Detect which cell encompasses the target text, then output its (X, Y) center coordinate. 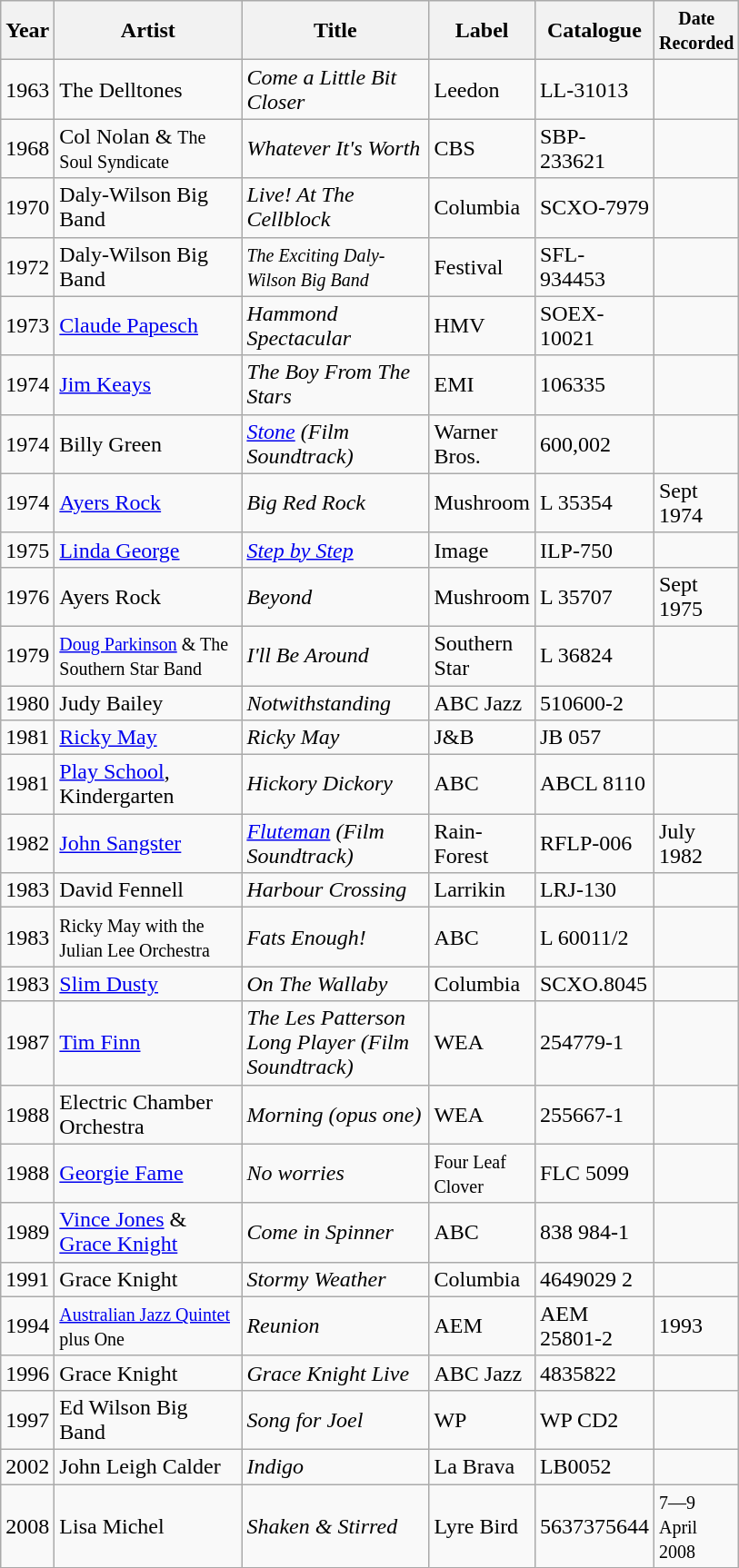
Year (27, 31)
106335 (594, 385)
Shaken & Stirred (335, 1526)
Lyre Bird (482, 1526)
Fats Enough! (335, 938)
Australian Jazz Quintet plus One (148, 1326)
Date Recorded (696, 31)
HMV (482, 325)
Warner Bros. (482, 443)
Grace Knight Live (335, 1373)
EMI (482, 385)
1989 (27, 1232)
CBS (482, 149)
Reunion (335, 1326)
1963 (27, 89)
1972 (27, 267)
2008 (27, 1526)
L 35354 (594, 503)
Southern Star (482, 656)
Four Leaf Clover (482, 1174)
1997 (27, 1419)
AEM (482, 1326)
JB 057 (594, 738)
Play School, Kindergarten (148, 785)
Electric Chamber Orchestra (148, 1114)
Slim Dusty (148, 984)
ABCL 8110 (594, 785)
Stone (Film Soundtrack) (335, 443)
1994 (27, 1326)
Beyond (335, 596)
LRJ-130 (594, 890)
LL-31013 (594, 89)
1980 (27, 702)
Big Red Rock (335, 503)
Fluteman (Film Soundtrack) (335, 843)
4835822 (594, 1373)
SOEX-10021 (594, 325)
Billy Green (148, 443)
Col Nolan & The Soul Syndicate (148, 149)
David Fennell (148, 890)
Leedon (482, 89)
1973 (27, 325)
July 1982 (696, 843)
SFL-934453 (594, 267)
Song for Joel (335, 1419)
510600-2 (594, 702)
No worries (335, 1174)
Ed Wilson Big Band (148, 1419)
SCXO.8045 (594, 984)
1979 (27, 656)
Indigo (335, 1466)
Lisa Michel (148, 1526)
The Exciting Daly-Wilson Big Band (335, 267)
SBP-233621 (594, 149)
On The Wallaby (335, 984)
Sept 1974 (696, 503)
Come a Little Bit Closer (335, 89)
J&B (482, 738)
1975 (27, 550)
1991 (27, 1279)
Linda George (148, 550)
Tim Finn (148, 1043)
Step by Step (335, 550)
The Les Patterson Long Player (Film Soundtrack) (335, 1043)
Rain-Forest (482, 843)
1970 (27, 207)
Doug Parkinson & The Southern Star Band (148, 656)
2002 (27, 1466)
Sept 1975 (696, 596)
838 984-1 (594, 1232)
L 60011/2 (594, 938)
1968 (27, 149)
SCXO-7979 (594, 207)
Image (482, 550)
Stormy Weather (335, 1279)
AEM 25801-2 (594, 1326)
Georgie Fame (148, 1174)
The Delltones (148, 89)
The Boy From The Stars (335, 385)
John Leigh Calder (148, 1466)
255667-1 (594, 1114)
L 35707 (594, 596)
L 36824 (594, 656)
RFLP-006 (594, 843)
I'll Be Around (335, 656)
FLC 5099 (594, 1174)
ILP-750 (594, 550)
WP CD2 (594, 1419)
Claude Papesch (148, 325)
Harbour Crossing (335, 890)
Vince Jones & Grace Knight (148, 1232)
La Brava (482, 1466)
Live! At The Cellblock (335, 207)
John Sangster (148, 843)
Artist (148, 31)
1976 (27, 596)
4649029 2 (594, 1279)
Ricky May with the Julian Lee Orchestra (148, 938)
Morning (opus one) (335, 1114)
254779-1 (594, 1043)
LB0052 (594, 1466)
Judy Bailey (148, 702)
600,002 (594, 443)
Catalogue (594, 31)
Come in Spinner (335, 1232)
7—9 April 2008 (696, 1526)
Hickory Dickory (335, 785)
1996 (27, 1373)
Title (335, 31)
1993 (696, 1326)
Notwithstanding (335, 702)
1987 (27, 1043)
Larrikin (482, 890)
Whatever It's Worth (335, 149)
Jim Keays (148, 385)
WP (482, 1419)
Festival (482, 267)
Label (482, 31)
5637375644 (594, 1526)
1982 (27, 843)
Hammond Spectacular (335, 325)
